Capture the cell that displays the provided text and extract its [x, y] central coordinate. 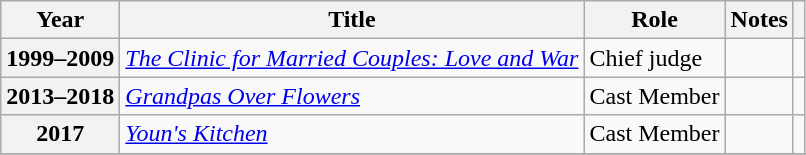
2017 [60, 134]
2013–2018 [60, 96]
Notes [759, 20]
The Clinic for Married Couples: Love and War [352, 58]
Youn's Kitchen [352, 134]
Title [352, 20]
Chief judge [654, 58]
Year [60, 20]
1999–2009 [60, 58]
Role [654, 20]
Grandpas Over Flowers [352, 96]
